Extract the (x, y) coordinate from the center of the cell holding the provided text.  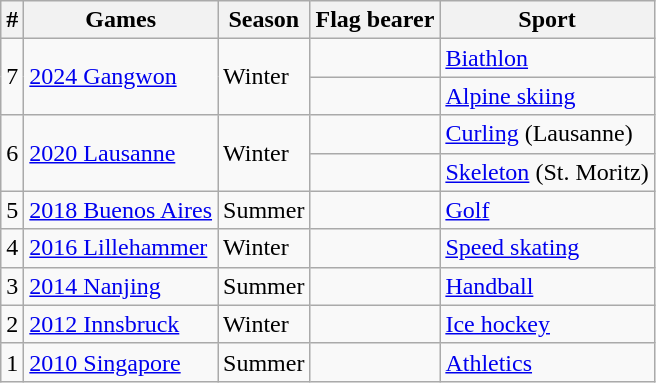
Alpine skiing (547, 96)
Speed skating (547, 248)
Handball (547, 286)
Flag bearer (375, 20)
Curling (Lausanne) (547, 134)
3 (12, 286)
7 (12, 77)
2020 Lausanne (121, 153)
5 (12, 210)
2016 Lillehammer (121, 248)
Skeleton (St. Moritz) (547, 172)
2018 Buenos Aires (121, 210)
# (12, 20)
2010 Singapore (121, 362)
2012 Innsbruck (121, 324)
Games (121, 20)
Golf (547, 210)
Biathlon (547, 58)
1 (12, 362)
2014 Nanjing (121, 286)
4 (12, 248)
2 (12, 324)
Season (264, 20)
2024 Gangwon (121, 77)
6 (12, 153)
Athletics (547, 362)
Sport (547, 20)
Ice hockey (547, 324)
